From the cell containing the given text, extract its center point as [X, Y] coordinate. 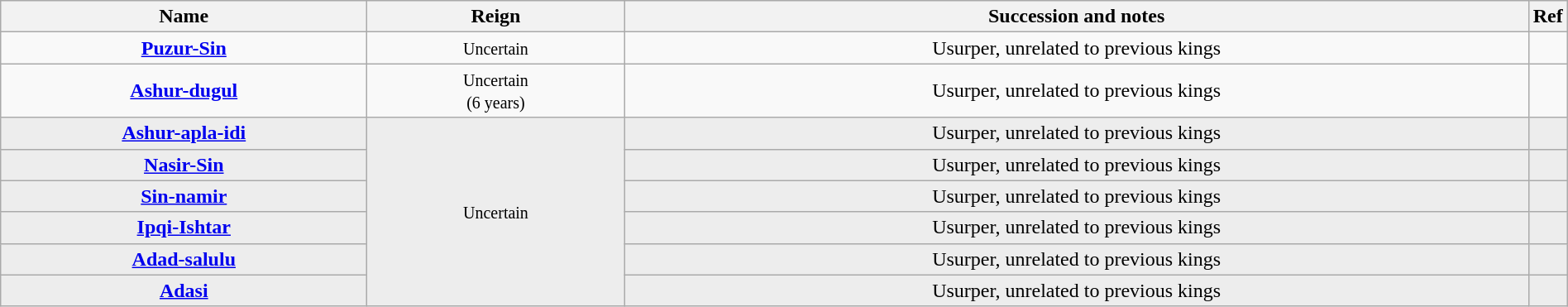
Ipqi-Ishtar [184, 228]
Succession and notes [1077, 17]
Ashur-dugul [184, 91]
Adasi [184, 290]
Reign [496, 17]
Ashur-apla-idi [184, 133]
Sin-namir [184, 196]
Uncertain(6 years) [496, 91]
Name [184, 17]
Ref [1548, 17]
Adad-salulu [184, 259]
Nasir-Sin [184, 165]
Puzur-Sin [184, 48]
